Capture the cell that displays the provided text and extract its (x, y) central coordinate. 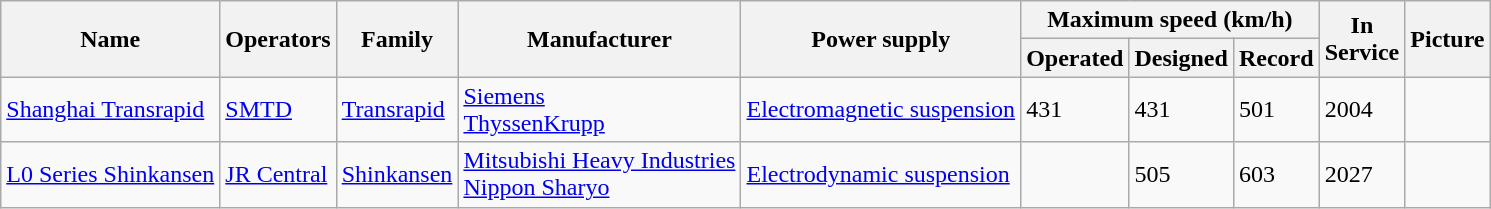
Manufacturer (600, 39)
Mitsubishi Heavy IndustriesNippon Sharyo (600, 174)
Electrodynamic suspension (881, 174)
2004 (1362, 110)
L0 Series Shinkansen (110, 174)
Designed (1181, 58)
Maximum speed (km/h) (1170, 20)
SMTD (278, 110)
InService (1362, 39)
JR Central (278, 174)
603 (1276, 174)
Operated (1075, 58)
Family (397, 39)
2027 (1362, 174)
505 (1181, 174)
Name (110, 39)
Operators (278, 39)
501 (1276, 110)
Shanghai Transrapid (110, 110)
Power supply (881, 39)
Transrapid (397, 110)
SiemensThyssenKrupp (600, 110)
Shinkansen (397, 174)
Picture (1448, 39)
Record (1276, 58)
Electromagnetic suspension (881, 110)
